Pinpoint the cell where the given text exists, returning its [X, Y] midpoint coordinate. 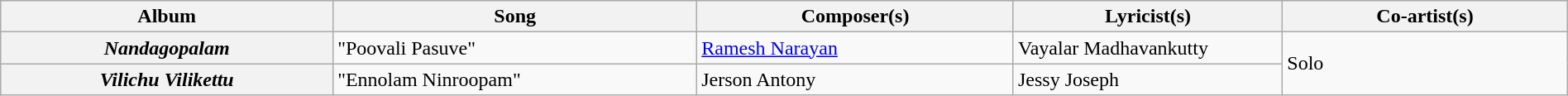
Jessy Joseph [1148, 79]
Co-artist(s) [1425, 17]
Vilichu Vilikettu [167, 79]
Jerson Antony [855, 79]
Nandagopalam [167, 48]
"Poovali Pasuve" [515, 48]
"Ennolam Ninroopam" [515, 79]
Vayalar Madhavankutty [1148, 48]
Lyricist(s) [1148, 17]
Composer(s) [855, 17]
Album [167, 17]
Solo [1425, 64]
Song [515, 17]
Ramesh Narayan [855, 48]
